Output the (X, Y) coordinate of the center of the cell containing the given text.  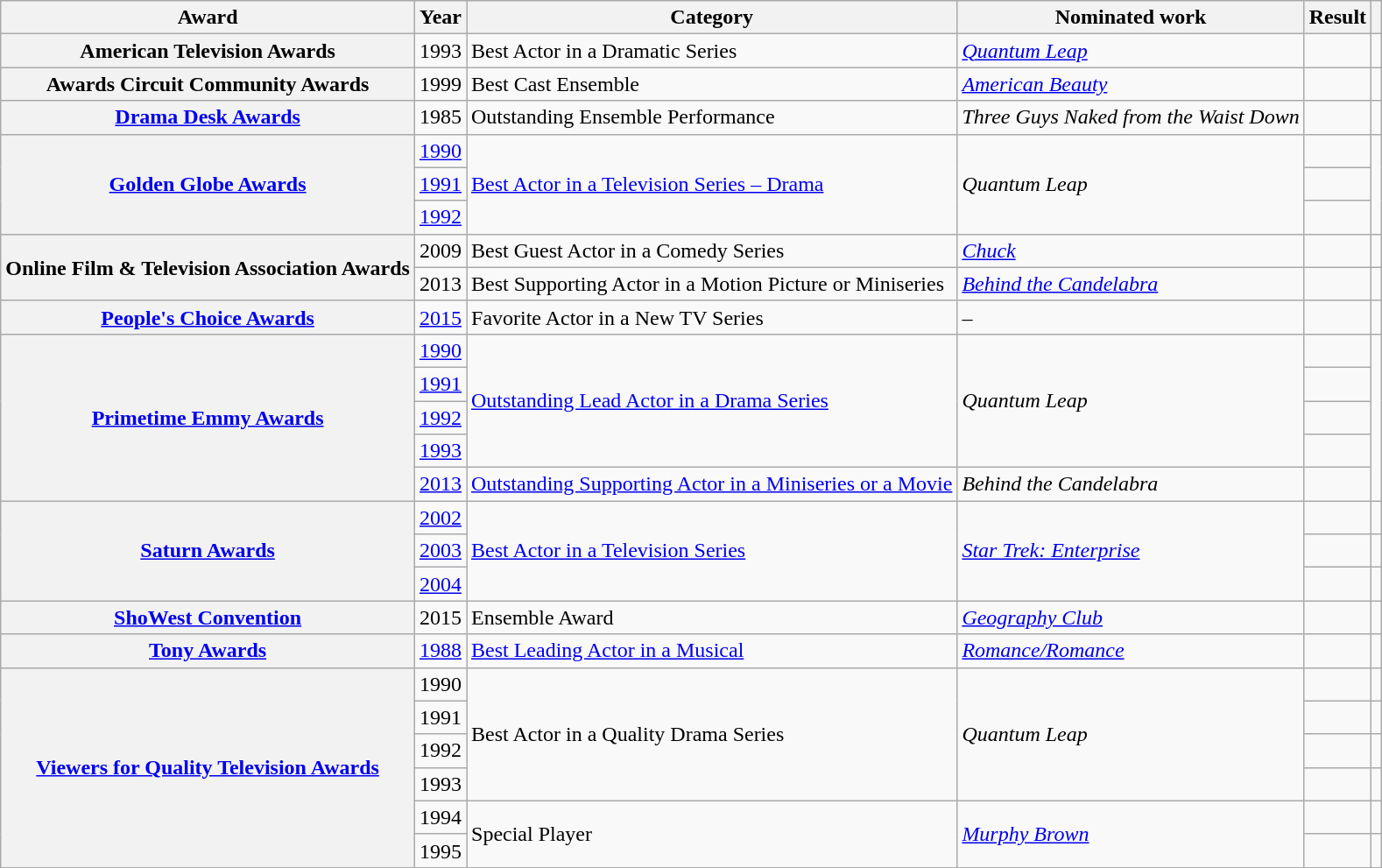
Murphy Brown (1131, 834)
Primetime Emmy Awards (208, 417)
1999 (440, 84)
Award (208, 18)
Best Guest Actor in a Comedy Series (711, 251)
Best Supporting Actor in a Motion Picture or Miniseries (711, 284)
Golden Globe Awards (208, 184)
Viewers for Quality Television Awards (208, 767)
American Beauty (1131, 84)
Saturn Awards (208, 551)
– (1131, 317)
Best Leading Actor in a Musical (711, 651)
Three Guys Naked from the Waist Down (1131, 117)
Drama Desk Awards (208, 117)
Result (1337, 18)
2002 (440, 518)
ShoWest Convention (208, 617)
Category (711, 18)
Best Cast Ensemble (711, 84)
1994 (440, 817)
Best Actor in a Dramatic Series (711, 51)
Best Actor in a Television Series – Drama (711, 184)
Year (440, 18)
2004 (440, 584)
Best Actor in a Quality Drama Series (711, 734)
1995 (440, 850)
Special Player (711, 834)
Outstanding Supporting Actor in a Miniseries or a Movie (711, 484)
2003 (440, 551)
Outstanding Ensemble Performance (711, 117)
Nominated work (1131, 18)
Chuck (1131, 251)
People's Choice Awards (208, 317)
Star Trek: Enterprise (1131, 551)
Tony Awards (208, 651)
1988 (440, 651)
Outstanding Lead Actor in a Drama Series (711, 400)
1985 (440, 117)
American Television Awards (208, 51)
Online Film & Television Association Awards (208, 267)
Geography Club (1131, 617)
2009 (440, 251)
Romance/Romance (1131, 651)
Awards Circuit Community Awards (208, 84)
Best Actor in a Television Series (711, 551)
Favorite Actor in a New TV Series (711, 317)
Ensemble Award (711, 617)
